Return (x, y) of the center of cell containing provided text 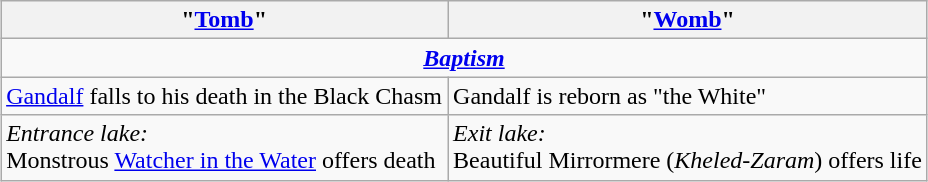
"Tomb" (224, 20)
Baptism (464, 58)
Gandalf falls to his death in the Black Chasm (224, 96)
Entrance lake:Monstrous Watcher in the Water offers death (224, 148)
"Womb" (688, 20)
Exit lake:Beautiful Mirrormere (Kheled-Zaram) offers life (688, 148)
Gandalf is reborn as "the White" (688, 96)
